Identify which cell holds the provided text, then report its [X, Y] central coordinate. 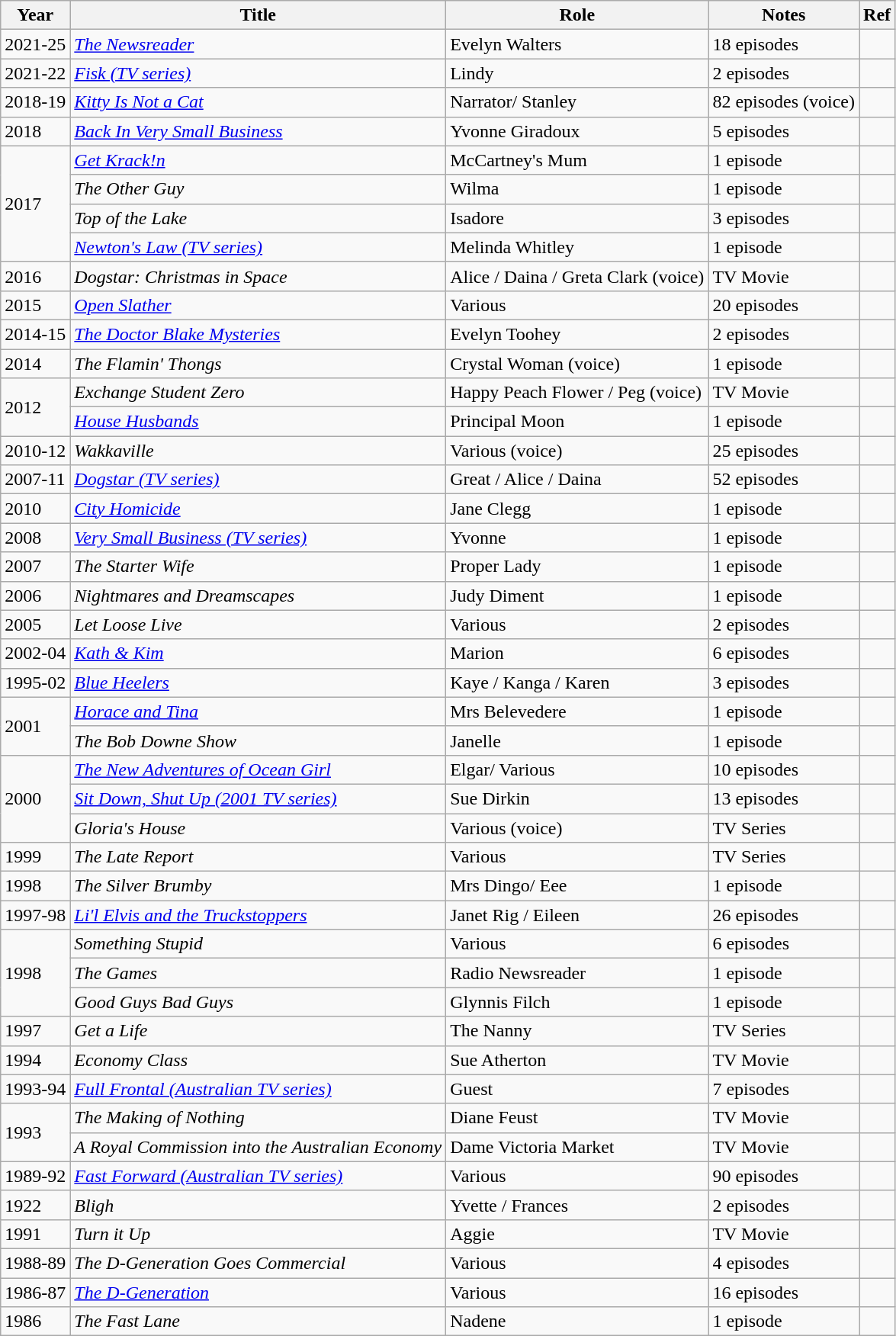
Title [258, 15]
Glynnis Filch [577, 1002]
Bligh [258, 1205]
The Games [258, 973]
Fisk (TV series) [258, 73]
The Flamin' Thongs [258, 364]
Jane Clegg [577, 509]
2015 [35, 305]
The Silver Brumby [258, 886]
Top of the Lake [258, 218]
2010 [35, 509]
Li'l Elvis and the Truckstoppers [258, 915]
Blue Heelers [258, 682]
Isadore [577, 218]
2021-25 [35, 44]
Janet Rig / Eileen [577, 915]
The Starter Wife [258, 567]
2018-19 [35, 102]
25 episodes [784, 451]
The Late Report [258, 857]
Alice / Daina / Greta Clark (voice) [577, 276]
Get a Life [258, 1031]
Marion [577, 654]
20 episodes [784, 305]
5 episodes [784, 131]
2014-15 [35, 334]
Melinda Whitley [577, 247]
2005 [35, 625]
Get Krack!n [258, 160]
1991 [35, 1234]
Very Small Business (TV series) [258, 538]
Exchange Student Zero [258, 393]
Narrator/ Stanley [577, 102]
Principal Moon [577, 422]
Proper Lady [577, 567]
Nightmares and Dreamscapes [258, 596]
7 episodes [784, 1089]
Evelyn Toohey [577, 334]
Happy Peach Flower / Peg (voice) [577, 393]
Sue Atherton [577, 1060]
2007 [35, 567]
Mrs Belevedere [577, 711]
Role [577, 15]
Sue Dirkin [577, 798]
82 episodes (voice) [784, 102]
1994 [35, 1060]
Notes [784, 15]
13 episodes [784, 798]
Kaye / Kanga / Karen [577, 682]
1922 [35, 1205]
26 episodes [784, 915]
Yvonne [577, 538]
Evelyn Walters [577, 44]
2002-04 [35, 654]
Kath & Kim [258, 654]
Horace and Tina [258, 711]
Mrs Dingo/ Eee [577, 886]
18 episodes [784, 44]
2014 [35, 364]
The Newsreader [258, 44]
Kitty Is Not a Cat [258, 102]
Guest [577, 1089]
2010-12 [35, 451]
Aggie [577, 1234]
2021-22 [35, 73]
Yvette / Frances [577, 1205]
Nadene [577, 1322]
Sit Down, Shut Up (2001 TV series) [258, 798]
A Royal Commission into the Australian Economy [258, 1147]
Newton's Law (TV series) [258, 247]
Janelle [577, 740]
52 episodes [784, 480]
2017 [35, 204]
The New Adventures of Ocean Girl [258, 769]
McCartney's Mum [577, 160]
1988-89 [35, 1263]
Gloria's House [258, 827]
City Homicide [258, 509]
Dogstar: Christmas in Space [258, 276]
Wilma [577, 189]
Diane Feust [577, 1118]
The D-Generation Goes Commercial [258, 1263]
Lindy [577, 73]
Dogstar (TV series) [258, 480]
Full Frontal (Australian TV series) [258, 1089]
1997-98 [35, 915]
2016 [35, 276]
Crystal Woman (voice) [577, 364]
Dame Victoria Market [577, 1147]
Yvonne Giradoux [577, 131]
Open Slather [258, 305]
1989-92 [35, 1176]
2001 [35, 726]
2007-11 [35, 480]
2018 [35, 131]
Great / Alice / Daina [577, 480]
The Nanny [577, 1031]
2012 [35, 407]
90 episodes [784, 1176]
1999 [35, 857]
10 episodes [784, 769]
Economy Class [258, 1060]
1995-02 [35, 682]
1986 [35, 1322]
2006 [35, 596]
Year [35, 15]
4 episodes [784, 1263]
Something Stupid [258, 944]
Radio Newsreader [577, 973]
The Fast Lane [258, 1322]
Fast Forward (Australian TV series) [258, 1176]
The Doctor Blake Mysteries [258, 334]
The Making of Nothing [258, 1118]
House Husbands [258, 422]
2008 [35, 538]
Elgar/ Various [577, 769]
Turn it Up [258, 1234]
Back In Very Small Business [258, 131]
2000 [35, 798]
1993-94 [35, 1089]
Wakkaville [258, 451]
Good Guys Bad Guys [258, 1002]
The Bob Downe Show [258, 740]
The D-Generation [258, 1293]
Let Loose Live [258, 625]
The Other Guy [258, 189]
1997 [35, 1031]
Ref [877, 15]
Judy Diment [577, 596]
16 episodes [784, 1293]
1986-87 [35, 1293]
1993 [35, 1132]
